Scan for the cell matching the given text and deliver its [x, y] coordinate at center. 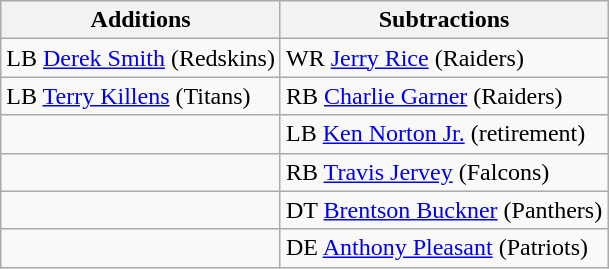
WR Jerry Rice (Raiders) [444, 58]
RB Travis Jervey (Falcons) [444, 172]
DE Anthony Pleasant (Patriots) [444, 248]
LB Derek Smith (Redskins) [141, 58]
Additions [141, 20]
LB Terry Killens (Titans) [141, 96]
DT Brentson Buckner (Panthers) [444, 210]
Subtractions [444, 20]
LB Ken Norton Jr. (retirement) [444, 134]
RB Charlie Garner (Raiders) [444, 96]
